Find where the given text appears and provide that cell's center as [X, Y] coordinate. 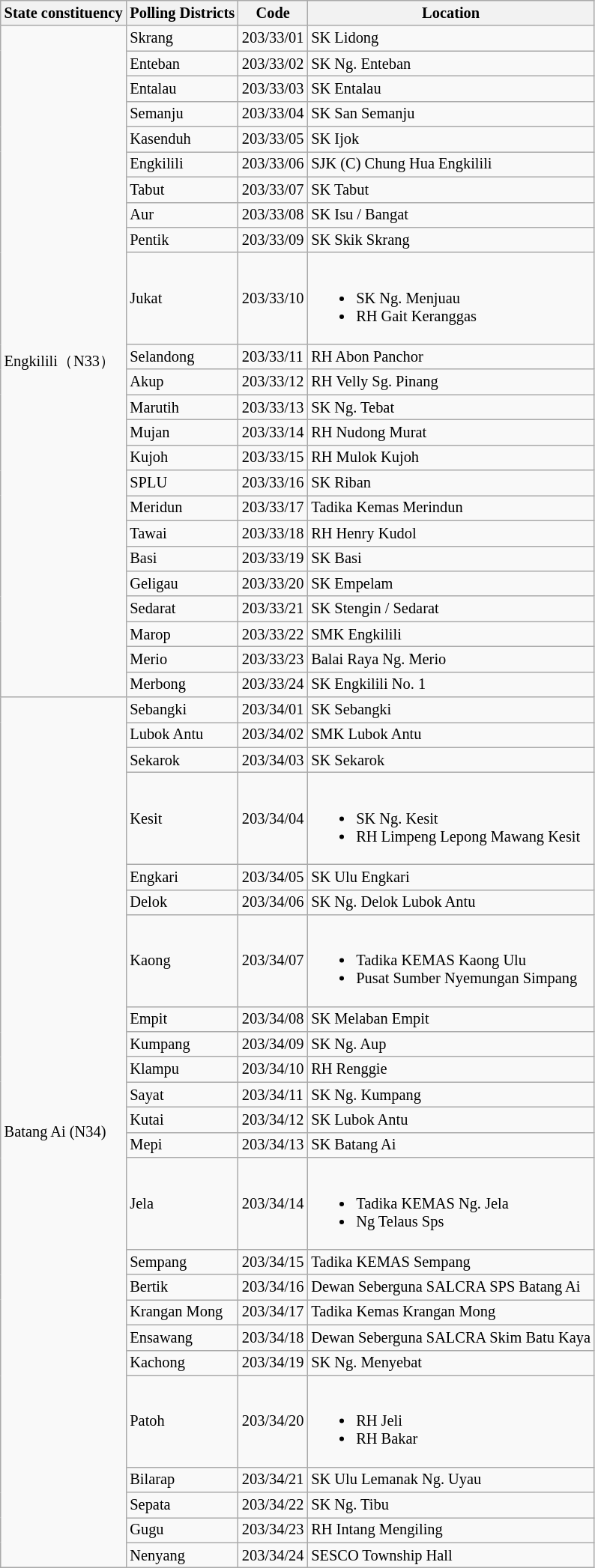
203/34/11 [273, 1095]
RH Henry Kudol [451, 533]
203/34/16 [273, 1287]
Klampu [182, 1069]
Selandong [182, 356]
Mepi [182, 1145]
RH Abon Panchor [451, 356]
Akup [182, 382]
203/34/22 [273, 1504]
Jela [182, 1203]
SK Ulu Lemanak Ng. Uyau [451, 1480]
SK Lubok Antu [451, 1119]
Tadika Kemas Krangan Mong [451, 1312]
Marop [182, 634]
203/33/08 [273, 215]
Bilarap [182, 1480]
Batang Ai (N34) [64, 1132]
Tawai [182, 533]
SK Ijok [451, 139]
203/34/10 [273, 1069]
Engkilili [182, 164]
203/34/05 [273, 877]
Tadika KEMAS Sempang [451, 1262]
SK Skik Skrang [451, 240]
SK San Semanju [451, 114]
203/34/24 [273, 1555]
203/33/18 [273, 533]
Lubok Antu [182, 735]
Enteban [182, 64]
Mujan [182, 432]
203/33/23 [273, 659]
Dewan Seberguna SALCRA Skim Batu Kaya [451, 1337]
SK Ulu Engkari [451, 877]
RH Intang Mengiling [451, 1530]
203/33/04 [273, 114]
SK Ng. KesitRH Limpeng Lepong Mawang Kesit [451, 818]
203/33/20 [273, 583]
203/34/02 [273, 735]
203/34/01 [273, 710]
203/33/12 [273, 382]
203/33/17 [273, 508]
SK Ng. Tebat [451, 407]
203/33/06 [273, 164]
Ensawang [182, 1337]
203/33/24 [273, 684]
Tadika KEMAS Kaong UluPusat Sumber Nyemungan Simpang [451, 960]
Basi [182, 559]
RH JeliRH Bakar [451, 1420]
RH Renggie [451, 1069]
Code [273, 13]
203/33/02 [273, 64]
Sekarok [182, 760]
Kutai [182, 1119]
Semanju [182, 114]
SK Stengin / Sedarat [451, 609]
203/34/15 [273, 1262]
SMK Engkilili [451, 634]
SK Tabut [451, 189]
Kasenduh [182, 139]
SK Empelam [451, 583]
SK Sekarok [451, 760]
SK Engkilili No. 1 [451, 684]
Meridun [182, 508]
RH Velly Sg. Pinang [451, 382]
Sempang [182, 1262]
203/34/17 [273, 1312]
Kesit [182, 818]
203/33/14 [273, 432]
Pentik [182, 240]
Merio [182, 659]
203/34/13 [273, 1145]
203/34/23 [273, 1530]
203/33/07 [273, 189]
SK Isu / Bangat [451, 215]
Kaong [182, 960]
Sayat [182, 1095]
SK Ng. Tibu [451, 1504]
203/33/16 [273, 483]
Geligau [182, 583]
Location [451, 13]
RH Mulok Kujoh [451, 458]
203/34/03 [273, 760]
203/33/01 [273, 38]
Kumpang [182, 1044]
203/33/10 [273, 298]
Engkilili（N33） [64, 361]
203/33/03 [273, 88]
Marutih [182, 407]
203/34/18 [273, 1337]
State constituency [64, 13]
Krangan Mong [182, 1312]
Dewan Seberguna SALCRA SPS Batang Ai [451, 1287]
Kujoh [182, 458]
Polling Districts [182, 13]
Tadika KEMAS Ng. JelaNg Telaus Sps [451, 1203]
203/34/21 [273, 1480]
Engkari [182, 877]
SK Ng. Delok Lubok Antu [451, 902]
SK Ng. Menyebat [451, 1363]
Delok [182, 902]
Tadika Kemas Merindun [451, 508]
203/34/04 [273, 818]
Sepata [182, 1504]
Empit [182, 1019]
Jukat [182, 298]
Bertik [182, 1287]
Balai Raya Ng. Merio [451, 659]
SK Ng. Enteban [451, 64]
203/34/12 [273, 1119]
Skrang [182, 38]
SK Ng. MenjuauRH Gait Keranggas [451, 298]
Aur [182, 215]
SK Riban [451, 483]
203/34/14 [273, 1203]
SK Melaban Empit [451, 1019]
Sedarat [182, 609]
SK Basi [451, 559]
203/34/20 [273, 1420]
203/33/19 [273, 559]
SPLU [182, 483]
203/33/05 [273, 139]
Tabut [182, 189]
Nenyang [182, 1555]
SMK Lubok Antu [451, 735]
SESCO Township Hall [451, 1555]
203/33/15 [273, 458]
Patoh [182, 1420]
203/33/21 [273, 609]
SK Lidong [451, 38]
203/34/06 [273, 902]
SK Sebangki [451, 710]
Sebangki [182, 710]
203/33/22 [273, 634]
SJK (C) Chung Hua Engkilili [451, 164]
Kachong [182, 1363]
203/33/09 [273, 240]
203/33/13 [273, 407]
Merbong [182, 684]
203/34/08 [273, 1019]
RH Nudong Murat [451, 432]
SK Ng. Kumpang [451, 1095]
SK Batang Ai [451, 1145]
Gugu [182, 1530]
Entalau [182, 88]
203/33/11 [273, 356]
203/34/07 [273, 960]
203/34/09 [273, 1044]
SK Entalau [451, 88]
SK Ng. Aup [451, 1044]
203/34/19 [273, 1363]
